Search for the cell housing the specified text and yield its (X, Y) center coordinate. 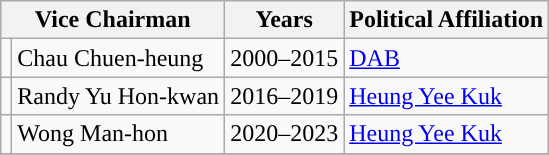
Vice Chairman (113, 20)
Wong Man-hon (118, 134)
Political Affiliation (446, 20)
Years (284, 20)
2000–2015 (284, 58)
2016–2019 (284, 96)
2020–2023 (284, 134)
Randy Yu Hon-kwan (118, 96)
Chau Chuen-heung (118, 58)
DAB (446, 58)
